Find where the given text appears and provide that cell's center as (X, Y) coordinate. 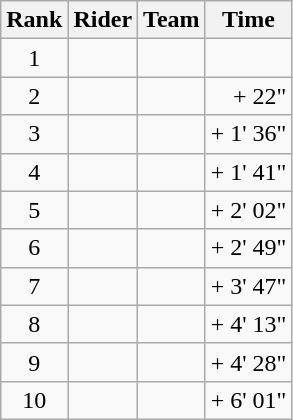
6 (34, 248)
5 (34, 210)
+ 22" (248, 96)
+ 6' 01" (248, 400)
Rider (103, 20)
+ 1' 41" (248, 172)
Team (172, 20)
7 (34, 286)
9 (34, 362)
+ 3' 47" (248, 286)
+ 2' 02" (248, 210)
8 (34, 324)
+ 2' 49" (248, 248)
+ 1' 36" (248, 134)
2 (34, 96)
1 (34, 58)
Time (248, 20)
+ 4' 28" (248, 362)
10 (34, 400)
3 (34, 134)
4 (34, 172)
+ 4' 13" (248, 324)
Rank (34, 20)
